Capture the cell that displays the provided text and extract its (X, Y) central coordinate. 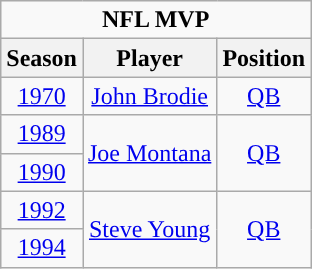
John Brodie (149, 96)
Steve Young (149, 229)
Joe Montana (149, 153)
1994 (42, 248)
NFL MVP (156, 20)
Position (264, 58)
Season (42, 58)
1990 (42, 172)
Player (149, 58)
1992 (42, 210)
1989 (42, 134)
1970 (42, 96)
